Detect which cell encompasses the target text, then output its [X, Y] center coordinate. 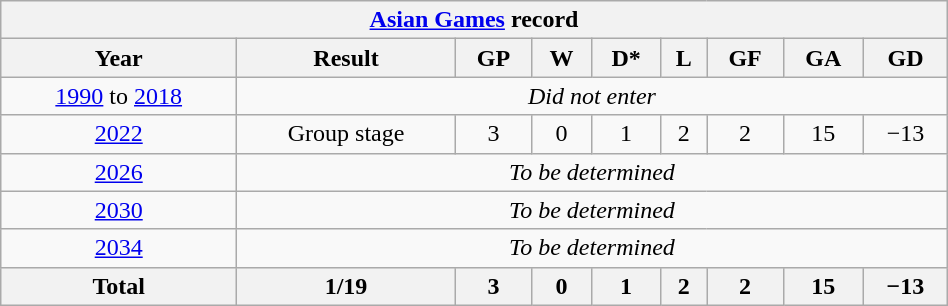
W [561, 58]
Group stage [346, 134]
2030 [119, 210]
Year [119, 58]
Asian Games record [474, 20]
GD [906, 58]
1/19 [346, 286]
Result [346, 58]
2026 [119, 172]
Did not enter [592, 96]
L [684, 58]
1990 to 2018 [119, 96]
GF [745, 58]
GA [824, 58]
GP [493, 58]
2034 [119, 248]
2022 [119, 134]
D* [626, 58]
Total [119, 286]
